Scan for the cell matching the given text and deliver its (X, Y) coordinate at center. 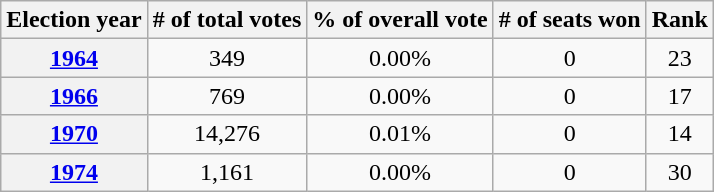
0.01% (400, 134)
# of seats won (570, 20)
30 (680, 172)
Election year (74, 20)
1964 (74, 58)
1974 (74, 172)
Rank (680, 20)
17 (680, 96)
14,276 (227, 134)
23 (680, 58)
1,161 (227, 172)
769 (227, 96)
1966 (74, 96)
14 (680, 134)
1970 (74, 134)
# of total votes (227, 20)
349 (227, 58)
% of overall vote (400, 20)
